From the cell containing the given text, extract its center point as [X, Y] coordinate. 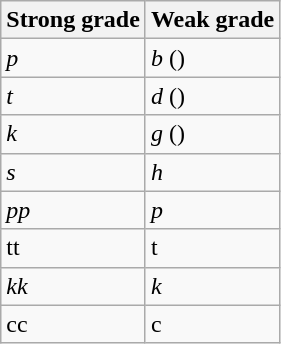
b () [212, 58]
d () [212, 96]
Strong grade [74, 20]
cc [74, 324]
c [212, 324]
kk [74, 286]
tt [74, 248]
h [212, 172]
s [74, 172]
g () [212, 134]
Weak grade [212, 20]
pp [74, 210]
